Provide the [X, Y] coordinate of the cell's center where the given text is located.  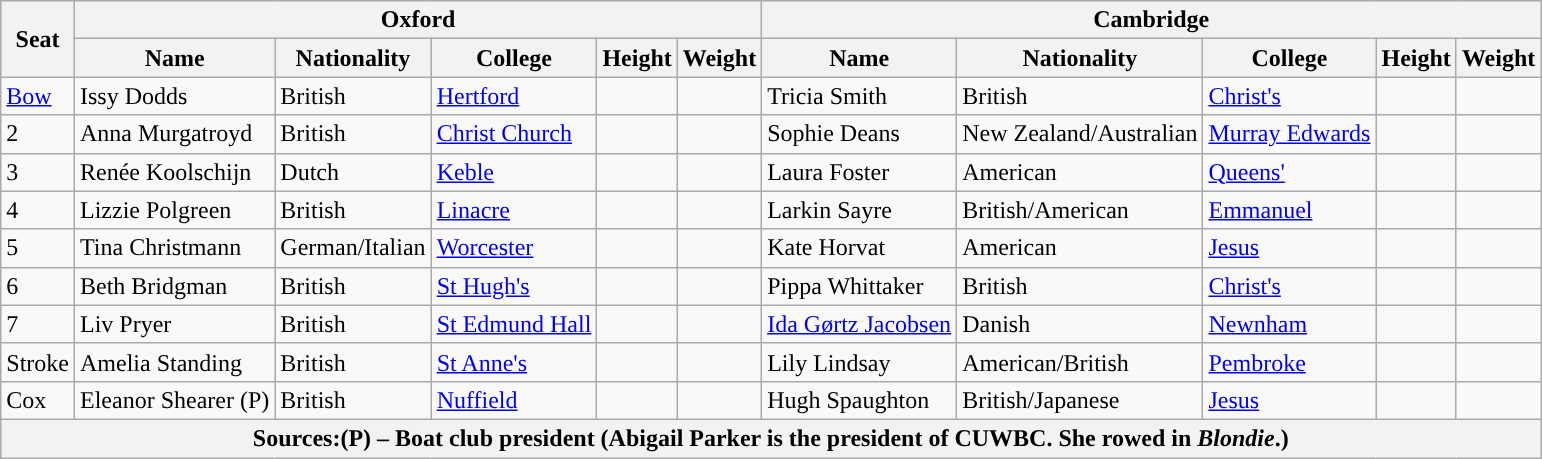
Beth Bridgman [174, 286]
5 [38, 248]
Hertford [514, 96]
Pembroke [1290, 362]
Emmanuel [1290, 210]
Queens' [1290, 172]
Anna Murgatroyd [174, 134]
German/Italian [353, 248]
Ida Gørtz Jacobsen [860, 324]
Sophie Deans [860, 134]
Danish [1080, 324]
Larkin Sayre [860, 210]
St Hugh's [514, 286]
Stroke [38, 362]
Liv Pryer [174, 324]
Tina Christmann [174, 248]
7 [38, 324]
New Zealand/Australian [1080, 134]
Renée Koolschijn [174, 172]
Lizzie Polgreen [174, 210]
Eleanor Shearer (P) [174, 400]
3 [38, 172]
St Anne's [514, 362]
Amelia Standing [174, 362]
6 [38, 286]
Linacre [514, 210]
Issy Dodds [174, 96]
Hugh Spaughton [860, 400]
Worcester [514, 248]
Pippa Whittaker [860, 286]
2 [38, 134]
Cambridge [1152, 20]
Sources:(P) – Boat club president (Abigail Parker is the president of CUWBC. She rowed in Blondie.) [771, 438]
American/British [1080, 362]
Dutch [353, 172]
Murray Edwards [1290, 134]
Seat [38, 39]
Christ Church [514, 134]
Newnham [1290, 324]
Keble [514, 172]
Lily Lindsay [860, 362]
Bow [38, 96]
4 [38, 210]
Cox [38, 400]
Kate Horvat [860, 248]
St Edmund Hall [514, 324]
Laura Foster [860, 172]
Tricia Smith [860, 96]
British/American [1080, 210]
British/Japanese [1080, 400]
Nuffield [514, 400]
Oxford [418, 20]
